Identify which cell holds the provided text, then report its (X, Y) central coordinate. 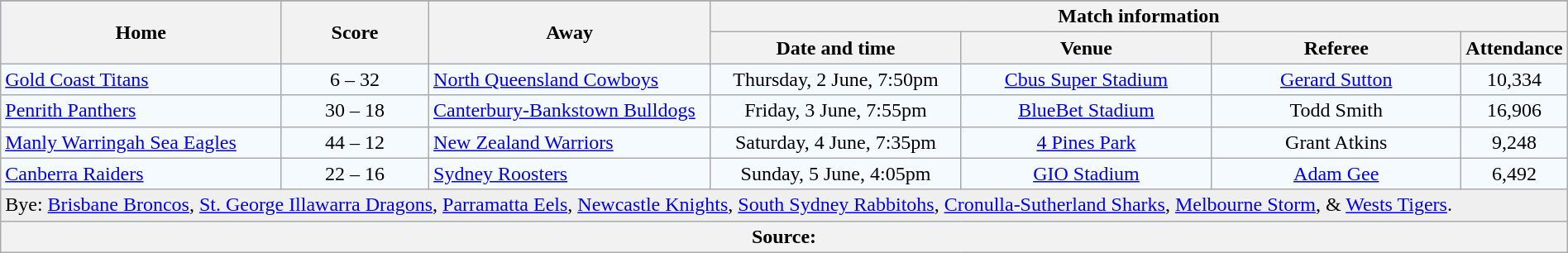
BlueBet Stadium (1086, 111)
Score (356, 32)
GIO Stadium (1086, 174)
Cbus Super Stadium (1086, 79)
North Queensland Cowboys (570, 79)
Saturday, 4 June, 7:35pm (836, 142)
Match information (1140, 17)
Sunday, 5 June, 4:05pm (836, 174)
Referee (1336, 48)
Home (141, 32)
Thursday, 2 June, 7:50pm (836, 79)
Canterbury-Bankstown Bulldogs (570, 111)
Venue (1086, 48)
Sydney Roosters (570, 174)
Adam Gee (1336, 174)
Attendance (1514, 48)
9,248 (1514, 142)
6,492 (1514, 174)
Penrith Panthers (141, 111)
New Zealand Warriors (570, 142)
Gerard Sutton (1336, 79)
Date and time (836, 48)
6 – 32 (356, 79)
10,334 (1514, 79)
Source: (784, 236)
Away (570, 32)
Manly Warringah Sea Eagles (141, 142)
Friday, 3 June, 7:55pm (836, 111)
30 – 18 (356, 111)
22 – 16 (356, 174)
Todd Smith (1336, 111)
Gold Coast Titans (141, 79)
Grant Atkins (1336, 142)
4 Pines Park (1086, 142)
Canberra Raiders (141, 174)
16,906 (1514, 111)
44 – 12 (356, 142)
